Extract the [X, Y] coordinate from the center of the cell holding the provided text.  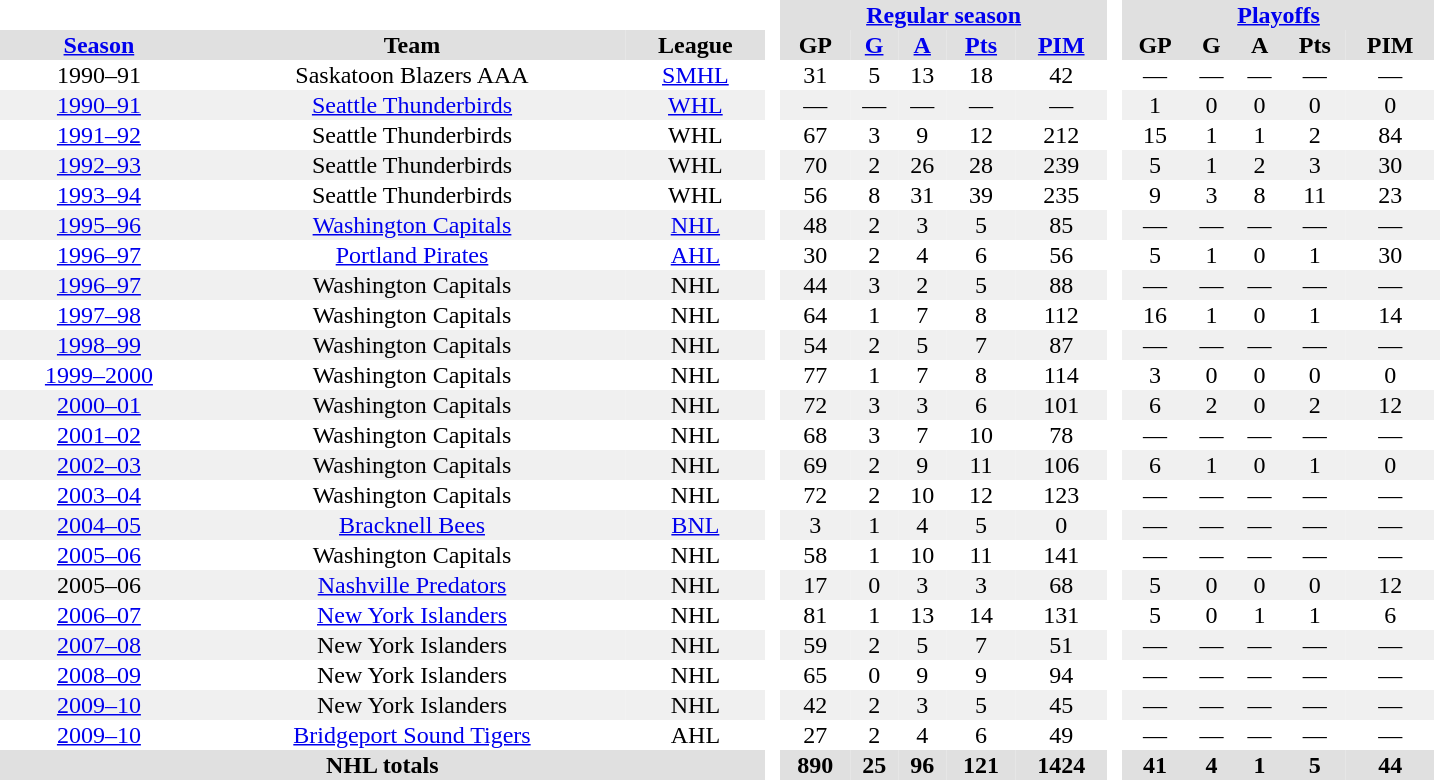
1995–96 [99, 225]
41 [1156, 765]
2007–08 [99, 645]
1992–93 [99, 165]
45 [1062, 705]
87 [1062, 345]
65 [816, 675]
Team [412, 45]
58 [816, 555]
81 [816, 615]
2004–05 [99, 525]
88 [1062, 285]
2002–03 [99, 465]
26 [922, 165]
Bracknell Bees [412, 525]
51 [1062, 645]
96 [922, 765]
2006–07 [99, 615]
25 [874, 765]
78 [1062, 435]
69 [816, 465]
Portland Pirates [412, 255]
2001–02 [99, 435]
League [695, 45]
49 [1062, 735]
212 [1062, 135]
23 [1390, 195]
101 [1062, 405]
48 [816, 225]
39 [980, 195]
106 [1062, 465]
18 [980, 75]
112 [1062, 315]
77 [816, 375]
16 [1156, 315]
Regular season [944, 15]
Season [99, 45]
Bridgeport Sound Tigers [412, 735]
Playoffs [1279, 15]
1991–92 [99, 135]
2000–01 [99, 405]
890 [816, 765]
235 [1062, 195]
BNL [695, 525]
27 [816, 735]
54 [816, 345]
94 [1062, 675]
17 [816, 585]
1997–98 [99, 315]
59 [816, 645]
1999–2000 [99, 375]
2008–09 [99, 675]
70 [816, 165]
121 [980, 765]
15 [1156, 135]
1998–99 [99, 345]
SMHL [695, 75]
NHL totals [382, 765]
Saskatoon Blazers AAA [412, 75]
Nashville Predators [412, 585]
239 [1062, 165]
1424 [1062, 765]
85 [1062, 225]
67 [816, 135]
64 [816, 315]
28 [980, 165]
141 [1062, 555]
2003–04 [99, 495]
131 [1062, 615]
123 [1062, 495]
114 [1062, 375]
84 [1390, 135]
1993–94 [99, 195]
